Search for the cell housing the specified text and yield its (x, y) center coordinate. 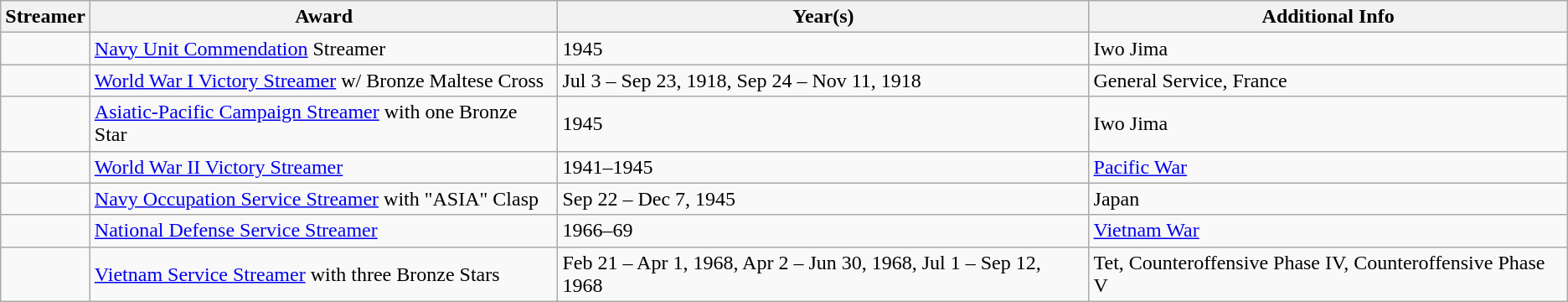
Japan (1328, 199)
Year(s) (823, 17)
Navy Occupation Service Streamer with "ASIA" Clasp (323, 199)
Additional Info (1328, 17)
1941–1945 (823, 167)
1966–69 (823, 231)
World War II Victory Streamer (323, 167)
Pacific War (1328, 167)
Vietnam War (1328, 231)
Asiatic-Pacific Campaign Streamer with one Bronze Star (323, 124)
World War I Victory Streamer w/ Bronze Maltese Cross (323, 81)
Streamer (45, 17)
Navy Unit Commendation Streamer (323, 49)
Vietnam Service Streamer with three Bronze Stars (323, 273)
Feb 21 – Apr 1, 1968, Apr 2 – Jun 30, 1968, Jul 1 – Sep 12, 1968 (823, 273)
Jul 3 – Sep 23, 1918, Sep 24 – Nov 11, 1918 (823, 81)
General Service, France (1328, 81)
Award (323, 17)
National Defense Service Streamer (323, 231)
Tet, Counteroffensive Phase IV, Counteroffensive Phase V (1328, 273)
Sep 22 – Dec 7, 1945 (823, 199)
